For the text-containing cell, return its midpoint in [X, Y] coordinate format. 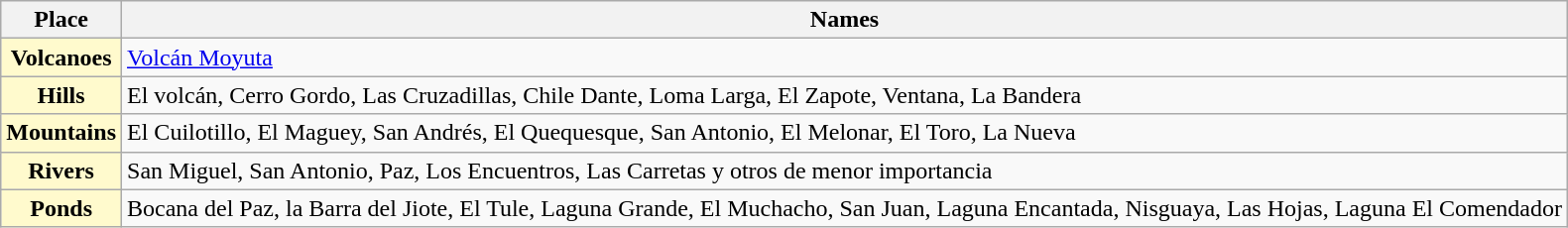
El volcán, Cerro Gordo, Las Cruzadillas, Chile Dante, Loma Larga, El Zapote, Ventana, La Bandera [845, 95]
Names [845, 20]
El Cuilotillo, El Maguey, San Andrés, El Quequesque, San Antonio, El Melonar, El Toro, La Nueva [845, 133]
Volcán Moyuta [845, 57]
Volcanoes [61, 57]
Mountains [61, 133]
San Miguel, San Antonio, Paz, Los Encuentros, Las Carretas y otros de menor importancia [845, 171]
Hills [61, 95]
Ponds [61, 208]
Bocana del Paz, la Barra del Jiote, El Tule, Laguna Grande, El Muchacho, San Juan, Laguna Encantada, Nisguaya, Las Hojas, Laguna El Comendador [845, 208]
Rivers [61, 171]
Place [61, 20]
